Return the [x, y] coordinate for the center point of the cell that contains the specified text.  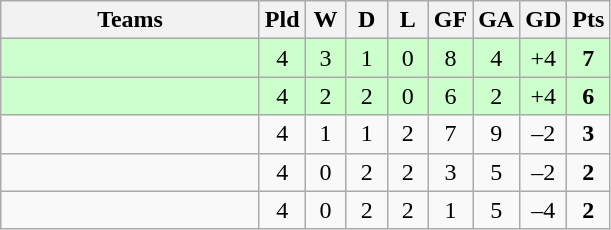
W [326, 20]
D [366, 20]
L [408, 20]
GA [496, 20]
GF [450, 20]
GD [544, 20]
Pts [588, 20]
8 [450, 58]
9 [496, 134]
Pld [282, 20]
–4 [544, 210]
Teams [130, 20]
